Extract the (X, Y) coordinate from the center of the cell holding the provided text.  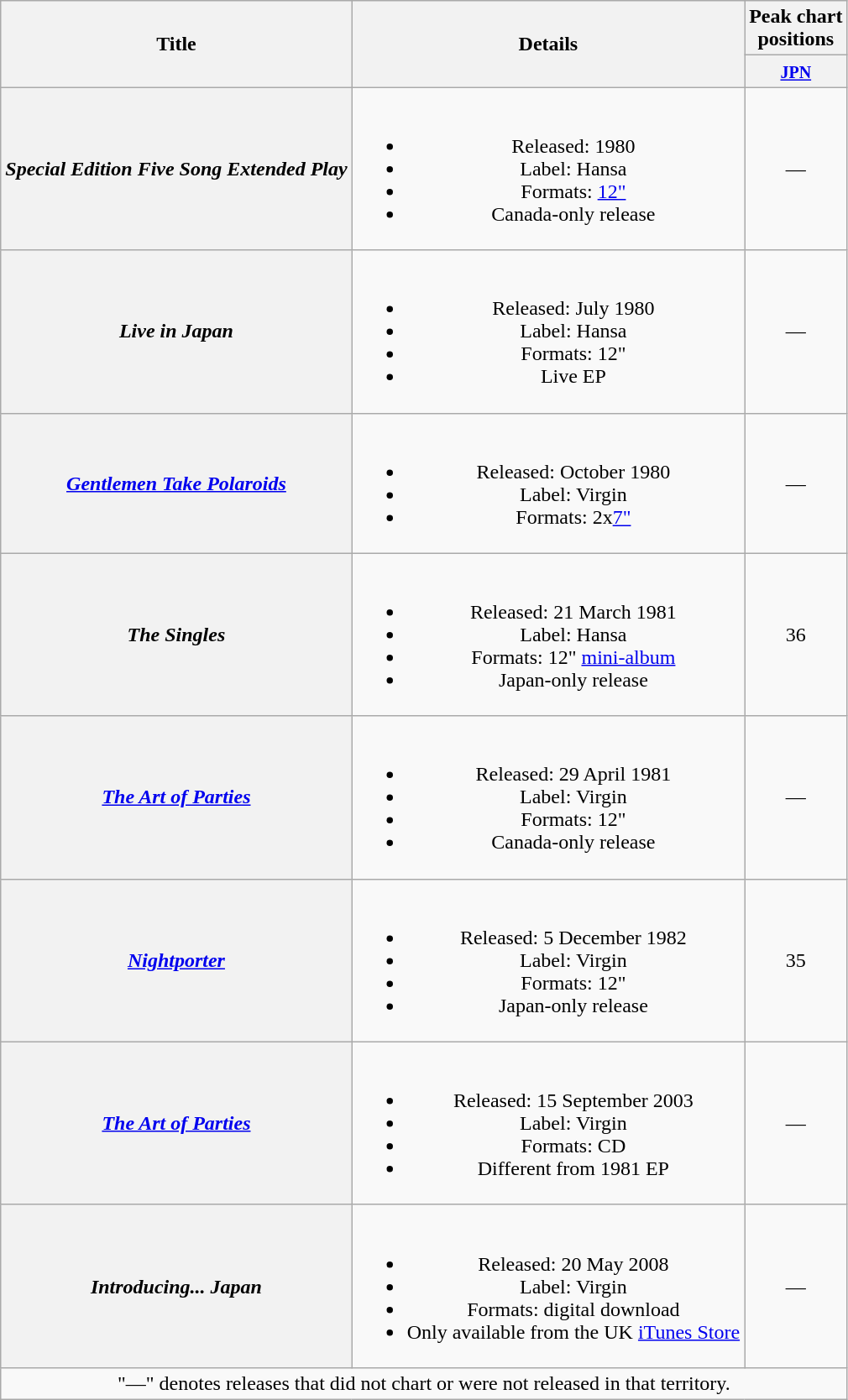
Released: July 1980Label: HansaFormats: 12"Live EP (547, 332)
Nightporter (176, 960)
Details (547, 44)
JPN (796, 71)
Gentlemen Take Polaroids (176, 483)
Released: 21 March 1981Label: HansaFormats: 12" mini-albumJapan-only release (547, 635)
Peak chartpositions (796, 29)
35 (796, 960)
Introducing... Japan (176, 1286)
Title (176, 44)
Released: 29 April 1981Label: VirginFormats: 12"Canada-only release (547, 797)
36 (796, 635)
Released: 5 December 1982Label: VirginFormats: 12"Japan-only release (547, 960)
Live in Japan (176, 332)
Released: 20 May 2008Label: VirginFormats: digital downloadOnly available from the UK iTunes Store (547, 1286)
Released: 15 September 2003Label: VirginFormats: CDDifferent from 1981 EP (547, 1123)
Special Edition Five Song Extended Play (176, 169)
The Singles (176, 635)
Released: October 1980Label: VirginFormats: 2x7" (547, 483)
Released: 1980Label: HansaFormats: 12"Canada-only release (547, 169)
"—" denotes releases that did not chart or were not released in that territory. (424, 1383)
